Identify which cell holds the provided text, then report its (X, Y) central coordinate. 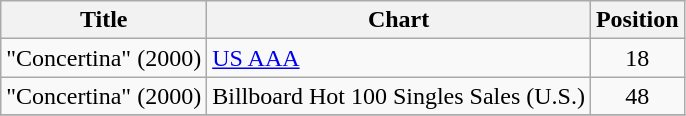
18 (637, 58)
48 (637, 96)
Chart (399, 20)
US AAA (399, 58)
Position (637, 20)
Billboard Hot 100 Singles Sales (U.S.) (399, 96)
Title (104, 20)
